Return (X, Y) of the center of cell containing provided text 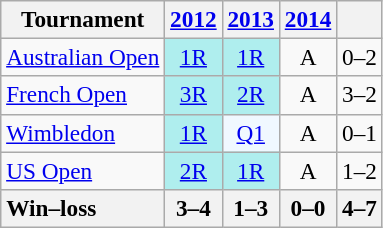
3–4 (194, 208)
4–7 (360, 208)
0–2 (360, 57)
French Open (83, 95)
Win–loss (83, 208)
Wimbledon (83, 133)
Tournament (83, 19)
3R (194, 95)
0–0 (308, 208)
US Open (83, 170)
2014 (308, 19)
2012 (194, 19)
1–2 (360, 170)
1–3 (250, 208)
Australian Open (83, 57)
0–1 (360, 133)
2013 (250, 19)
Q1 (250, 133)
3–2 (360, 95)
